Pinpoint the cell where the given text exists, returning its [X, Y] midpoint coordinate. 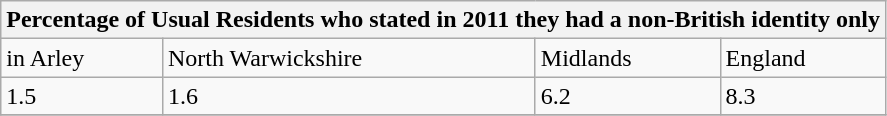
1.6 [348, 96]
8.3 [802, 96]
6.2 [628, 96]
England [802, 58]
North Warwickshire [348, 58]
Percentage of Usual Residents who stated in 2011 they had a non-British identity only [444, 20]
in Arley [82, 58]
Midlands [628, 58]
1.5 [82, 96]
